Find where the given text appears and provide that cell's center as [x, y] coordinate. 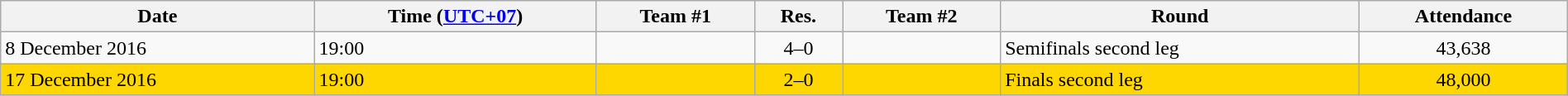
Team #2 [921, 17]
Date [157, 17]
Time (UTC+07) [455, 17]
Finals second leg [1180, 79]
4–0 [798, 48]
2–0 [798, 79]
Res. [798, 17]
17 December 2016 [157, 79]
Round [1180, 17]
Team #1 [675, 17]
Attendance [1464, 17]
8 December 2016 [157, 48]
43,638 [1464, 48]
Semifinals second leg [1180, 48]
48,000 [1464, 79]
